Capture the cell that displays the provided text and extract its [X, Y] central coordinate. 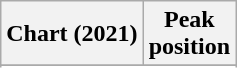
Peakposition [189, 34]
Chart (2021) [72, 34]
